Pinpoint the cell where the given text exists, returning its (X, Y) midpoint coordinate. 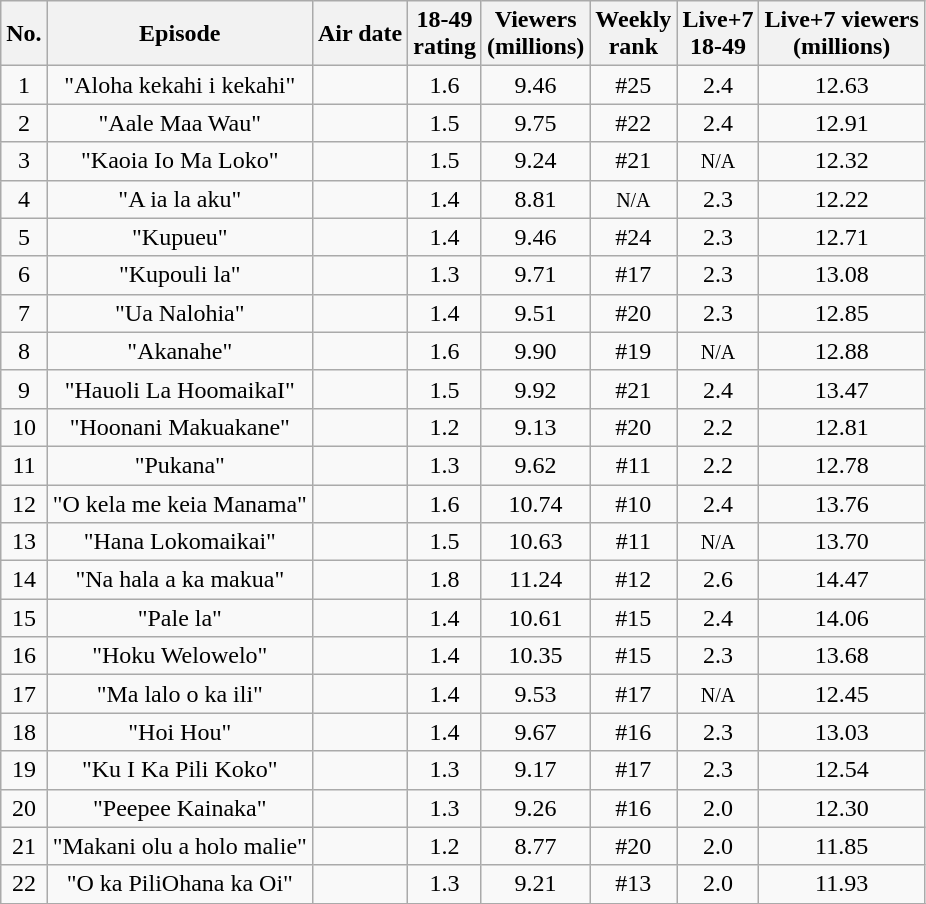
12.54 (842, 770)
12.63 (842, 85)
#24 (634, 237)
5 (24, 237)
"Hoku Welowelo" (180, 656)
14.47 (842, 580)
12 (24, 503)
"Kupouli la" (180, 275)
12.88 (842, 351)
13.47 (842, 389)
#12 (634, 580)
"O ka PiliOhana ka Oi" (180, 884)
11 (24, 465)
7 (24, 313)
#10 (634, 503)
12.85 (842, 313)
Live+718-49 (718, 34)
9.21 (535, 884)
10.61 (535, 618)
"Pukana" (180, 465)
22 (24, 884)
17 (24, 694)
#25 (634, 85)
Live+7 viewers(millions) (842, 34)
19 (24, 770)
9.71 (535, 275)
#19 (634, 351)
2 (24, 123)
9.62 (535, 465)
11.93 (842, 884)
"Hauoli La HoomaikaI" (180, 389)
"Hoonani Makuakane" (180, 427)
"Pale la" (180, 618)
13.08 (842, 275)
11.85 (842, 846)
21 (24, 846)
13 (24, 542)
9.53 (535, 694)
10.35 (535, 656)
11.24 (535, 580)
6 (24, 275)
1.8 (445, 580)
3 (24, 161)
"Hana Lokomaikai" (180, 542)
4 (24, 199)
"Kaoia Io Ma Loko" (180, 161)
9.17 (535, 770)
8.81 (535, 199)
20 (24, 808)
14 (24, 580)
18-49rating (445, 34)
12.81 (842, 427)
12.30 (842, 808)
10.63 (535, 542)
"Kupueu" (180, 237)
2.6 (718, 580)
13.03 (842, 732)
#13 (634, 884)
"Ua Nalohia" (180, 313)
1 (24, 85)
12.45 (842, 694)
Air date (360, 34)
9.90 (535, 351)
10 (24, 427)
"Ku I Ka Pili Koko" (180, 770)
15 (24, 618)
Episode (180, 34)
16 (24, 656)
9.92 (535, 389)
Viewers(millions) (535, 34)
"Peepee Kainaka" (180, 808)
"Makani olu a holo malie" (180, 846)
12.78 (842, 465)
8 (24, 351)
13.76 (842, 503)
14.06 (842, 618)
#22 (634, 123)
"Aloha kekahi i kekahi" (180, 85)
13.70 (842, 542)
"Ma lalo o ka ili" (180, 694)
18 (24, 732)
12.71 (842, 237)
9 (24, 389)
"Na hala a ka makua" (180, 580)
"Hoi Hou" (180, 732)
12.91 (842, 123)
9.24 (535, 161)
8.77 (535, 846)
No. (24, 34)
9.67 (535, 732)
12.22 (842, 199)
"O kela me keia Manama" (180, 503)
9.51 (535, 313)
13.68 (842, 656)
10.74 (535, 503)
9.75 (535, 123)
"A ia la aku" (180, 199)
"Akanahe" (180, 351)
Weeklyrank (634, 34)
"Aale Maa Wau" (180, 123)
12.32 (842, 161)
9.13 (535, 427)
9.26 (535, 808)
